Detect which cell encompasses the target text, then output its (X, Y) center coordinate. 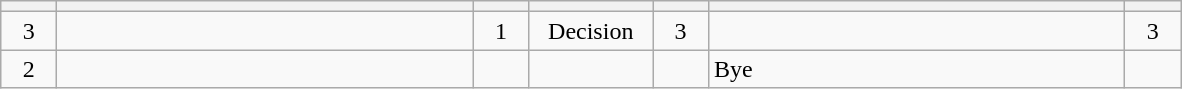
Bye (917, 69)
2 (29, 69)
1 (501, 31)
Decision (591, 31)
